Scan for the cell matching the given text and deliver its (x, y) coordinate at center. 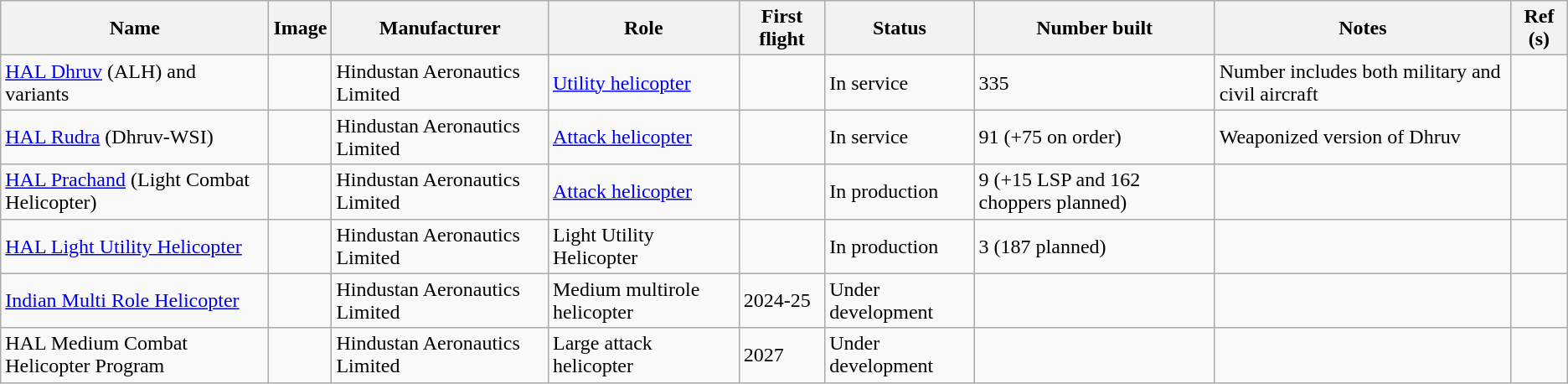
HAL Light Utility Helicopter (135, 246)
3 (187 planned) (1094, 246)
Utility helicopter (643, 82)
Role (643, 29)
Weaponized version of Dhruv (1362, 138)
Name (135, 29)
Light Utility Helicopter (643, 246)
First flight (781, 29)
Image (300, 29)
Large attack helicopter (643, 355)
Number includes both military and civil aircraft (1362, 82)
Number built (1094, 29)
Indian Multi Role Helicopter (135, 300)
2024-25 (781, 300)
Medium multirole helicopter (643, 300)
Ref (s) (1540, 29)
HAL Rudra (Dhruv-WSI) (135, 138)
HAL Dhruv (ALH) and variants (135, 82)
9 (+15 LSP and 162 choppers planned) (1094, 191)
2027 (781, 355)
Notes (1362, 29)
HAL Medium Combat Helicopter Program (135, 355)
335 (1094, 82)
HAL Prachand (Light Combat Helicopter) (135, 191)
91 (+75 on order) (1094, 138)
Status (900, 29)
Manufacturer (441, 29)
